For the text-containing cell, return its midpoint in [x, y] coordinate format. 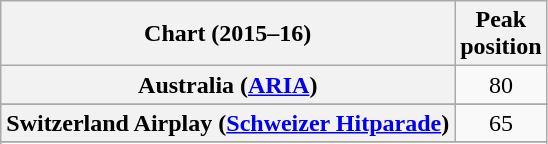
Peak position [501, 34]
Switzerland Airplay (Schweizer Hitparade) [228, 123]
80 [501, 85]
Chart (2015–16) [228, 34]
Australia (ARIA) [228, 85]
65 [501, 123]
